Search for the cell housing the specified text and yield its [X, Y] center coordinate. 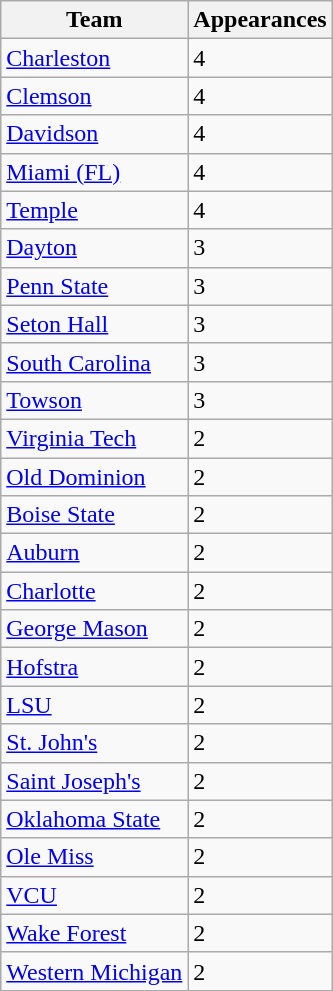
Dayton [94, 248]
Clemson [94, 96]
Ole Miss [94, 857]
Seton Hall [94, 324]
Penn State [94, 286]
Old Dominion [94, 477]
George Mason [94, 629]
Auburn [94, 553]
South Carolina [94, 362]
Davidson [94, 134]
Hofstra [94, 667]
Virginia Tech [94, 438]
Towson [94, 400]
Western Michigan [94, 971]
Miami (FL) [94, 172]
Appearances [260, 20]
LSU [94, 705]
VCU [94, 895]
Boise State [94, 515]
Wake Forest [94, 933]
Temple [94, 210]
Charleston [94, 58]
Team [94, 20]
St. John's [94, 743]
Saint Joseph's [94, 781]
Oklahoma State [94, 819]
Charlotte [94, 591]
